Locate the cell with the specified text and output its (x, y) center coordinate. 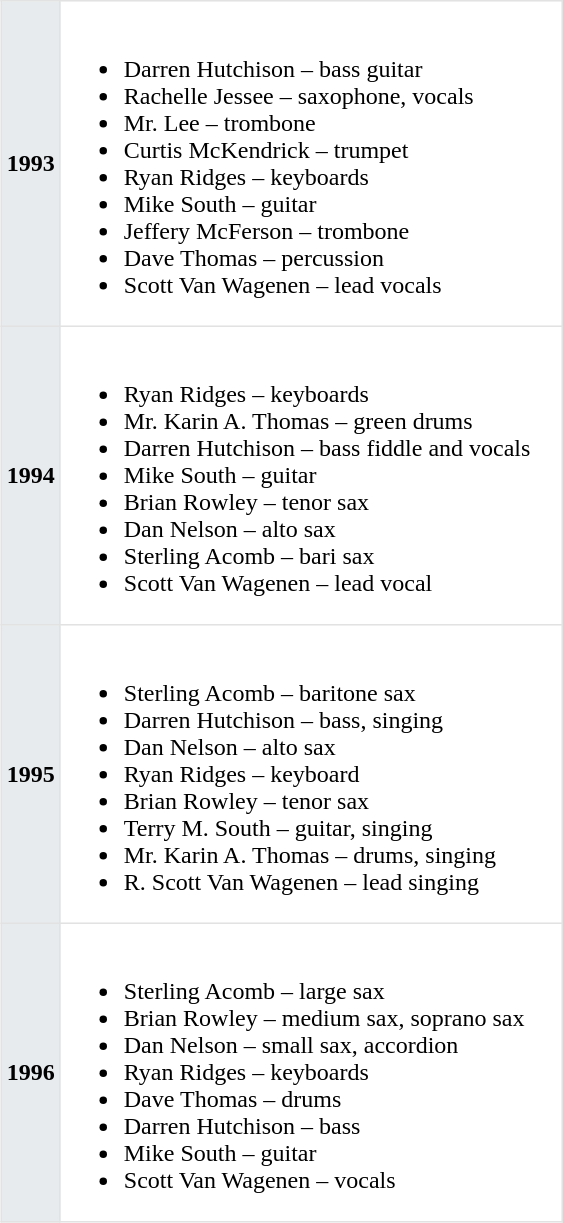
1993 (30, 164)
1994 (30, 475)
1996 (30, 1072)
1995 (30, 774)
